Detect which cell encompasses the target text, then output its [X, Y] center coordinate. 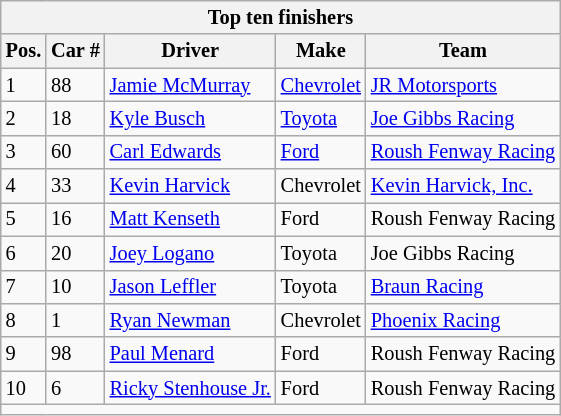
4 [24, 186]
Ricky Stenhouse Jr. [190, 388]
3 [24, 152]
98 [76, 354]
33 [76, 186]
Paul Menard [190, 354]
Make [321, 51]
Kyle Busch [190, 118]
Matt Kenseth [190, 219]
Team [463, 51]
Jamie McMurray [190, 85]
20 [76, 253]
Car # [76, 51]
5 [24, 219]
Carl Edwards [190, 152]
2 [24, 118]
9 [24, 354]
Phoenix Racing [463, 320]
Jason Leffler [190, 287]
18 [76, 118]
8 [24, 320]
7 [24, 287]
Kevin Harvick, Inc. [463, 186]
88 [76, 85]
Braun Racing [463, 287]
60 [76, 152]
JR Motorsports [463, 85]
Joey Logano [190, 253]
Pos. [24, 51]
Driver [190, 51]
Kevin Harvick [190, 186]
Ryan Newman [190, 320]
16 [76, 219]
Top ten finishers [280, 17]
